Pinpoint the cell where the given text exists, returning its (x, y) midpoint coordinate. 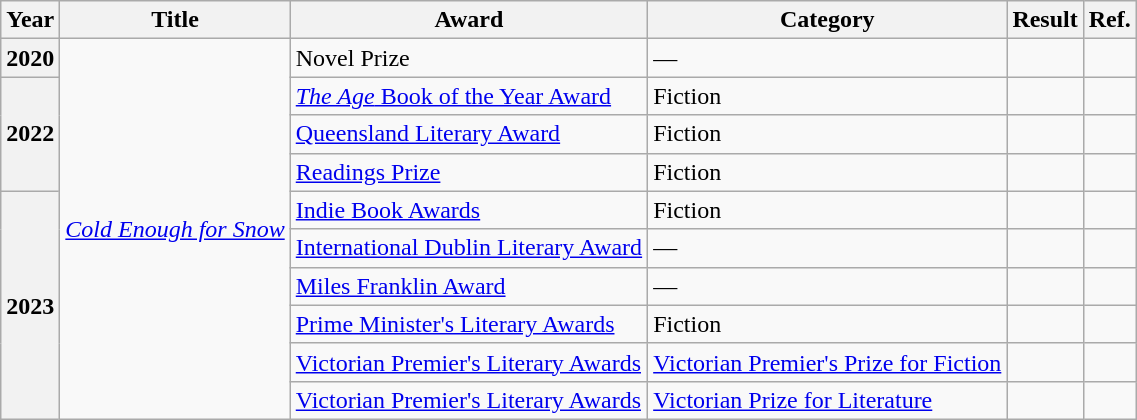
Cold Enough for Snow (175, 230)
Ref. (1110, 20)
Prime Minister's Literary Awards (468, 324)
Result (1045, 20)
Title (175, 20)
Victorian Prize for Literature (828, 400)
Queensland Literary Award (468, 134)
The Age Book of the Year Award (468, 96)
2022 (30, 134)
2023 (30, 305)
Victorian Premier's Prize for Fiction (828, 362)
International Dublin Literary Award (468, 248)
2020 (30, 58)
Novel Prize (468, 58)
Readings Prize (468, 172)
Miles Franklin Award (468, 286)
Award (468, 20)
Indie Book Awards (468, 210)
Category (828, 20)
Year (30, 20)
